From the cell containing the given text, extract its center point as (X, Y) coordinate. 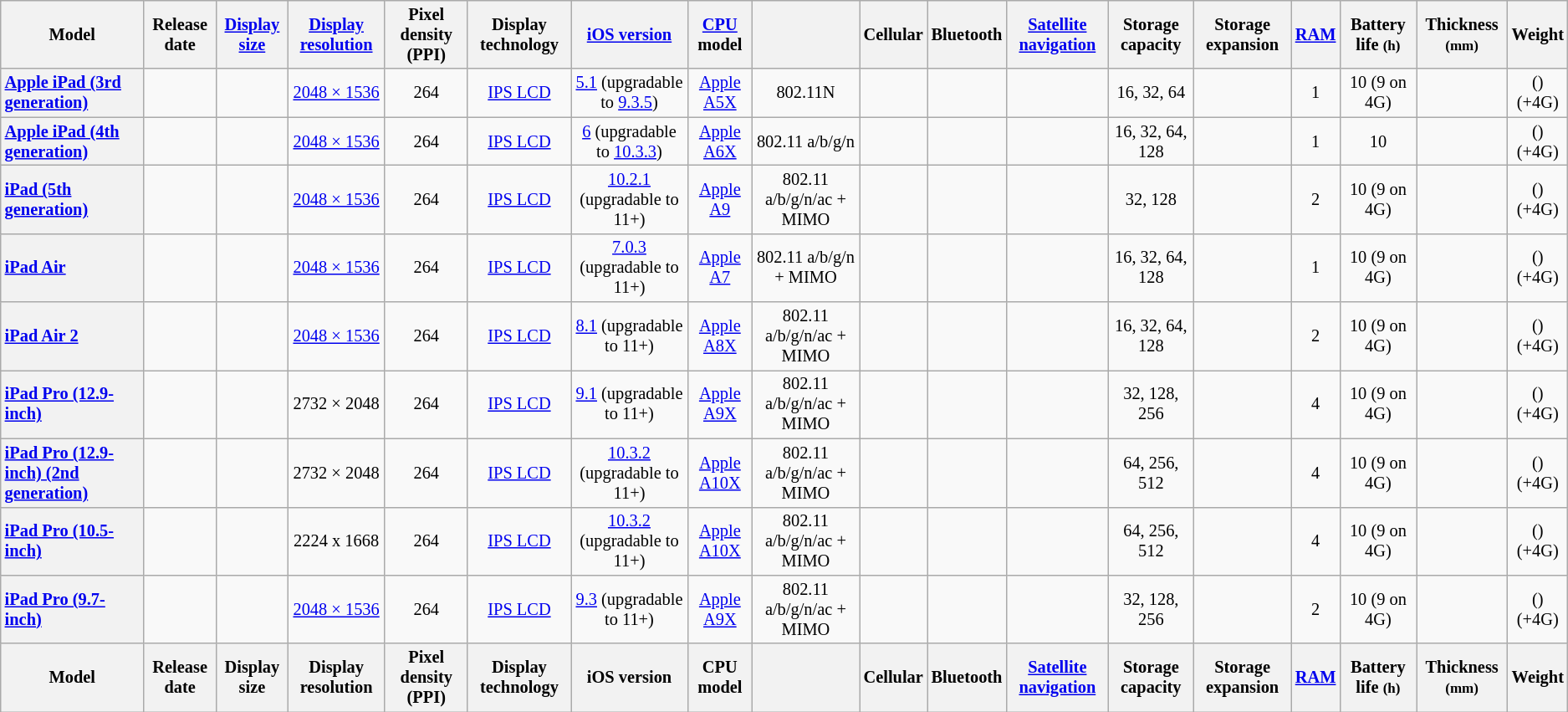
Apple A8X (719, 336)
Apple iPad (4th generation) (72, 141)
9.1 (upgradable to 11+) (629, 404)
7.0.3 (upgradable to 11+) (629, 268)
iPad Pro (12.9-inch) (72, 404)
Apple iPad (3rd generation) (72, 93)
6 (upgradable to 10.3.3) (629, 141)
9.3 (upgradable to 11+) (629, 609)
Apple A7 (719, 268)
8.1 (upgradable to 11+) (629, 336)
iPad Pro (9.7-inch) (72, 609)
iPad Pro (10.5-inch) (72, 541)
802.11 a/b/g/n (805, 141)
iPad (5th generation) (72, 199)
10 (1378, 141)
802.11 a/b/g/n + MIMO (805, 268)
10.2.1 (upgradable to 11+) (629, 199)
5.1 (upgradable to 9.3.5) (629, 93)
2224 x 1668 (336, 541)
iPad Pro (12.9-inch) (2nd generation) (72, 473)
iPad Air (72, 268)
iPad Air 2 (72, 336)
16, 32, 64 (1151, 93)
Apple A6X (719, 141)
Apple A5X (719, 93)
Apple A9 (719, 199)
32, 128 (1151, 199)
802.11N (805, 93)
